Scan for the cell matching the given text and deliver its [X, Y] coordinate at center. 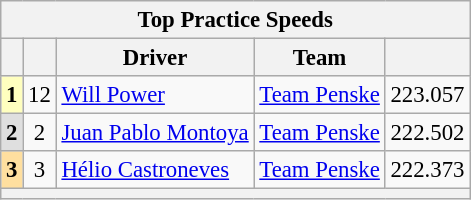
222.373 [428, 170]
223.057 [428, 95]
12 [40, 95]
Top Practice Speeds [236, 20]
1 [12, 95]
222.502 [428, 133]
Team [320, 58]
Will Power [155, 95]
Juan Pablo Montoya [155, 133]
Hélio Castroneves [155, 170]
Driver [155, 58]
